Identify which cell holds the provided text, then report its [X, Y] central coordinate. 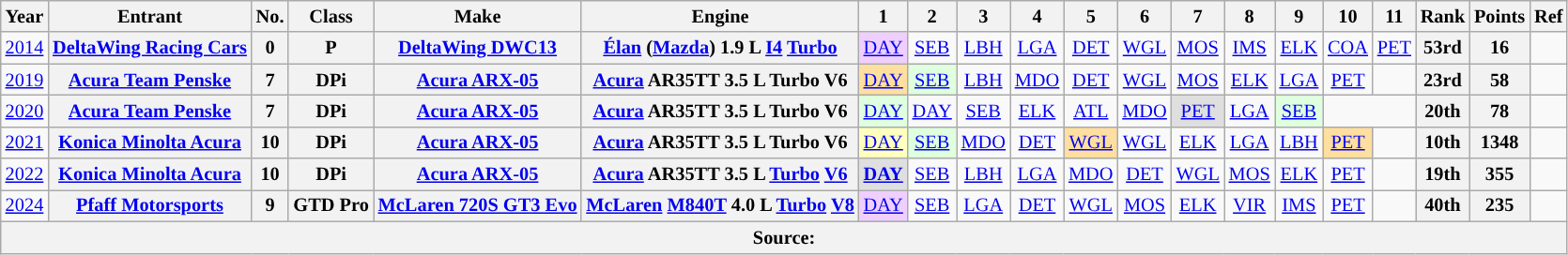
COA [1348, 48]
20th [1442, 111]
VIR [1250, 205]
Class [331, 16]
16 [1499, 48]
8 [1250, 16]
Make [478, 16]
3 [984, 16]
58 [1499, 80]
78 [1499, 111]
ATL [1091, 111]
40th [1442, 205]
Rank [1442, 16]
0 [270, 48]
P [331, 48]
Pfaff Motorsports [150, 205]
DeltaWing DWC13 [478, 48]
235 [1499, 205]
4 [1037, 16]
Entrant [150, 16]
2019 [24, 80]
2014 [24, 48]
355 [1499, 174]
Year [24, 16]
Élan (Mazda) 1.9 L I4 Turbo [719, 48]
Points [1499, 16]
2 [932, 16]
53rd [1442, 48]
1348 [1499, 142]
2024 [24, 205]
5 [1091, 16]
2021 [24, 142]
23rd [1442, 80]
Source: [785, 237]
DeltaWing Racing Cars [150, 48]
GTD Pro [331, 205]
1 [884, 16]
McLaren M840T 4.0 L Turbo V8 [719, 205]
No. [270, 16]
Ref [1548, 16]
6 [1144, 16]
Engine [719, 16]
McLaren 720S GT3 Evo [478, 205]
11 [1394, 16]
19th [1442, 174]
2020 [24, 111]
10th [1442, 142]
2022 [24, 174]
